Scan for the cell matching the given text and deliver its [X, Y] coordinate at center. 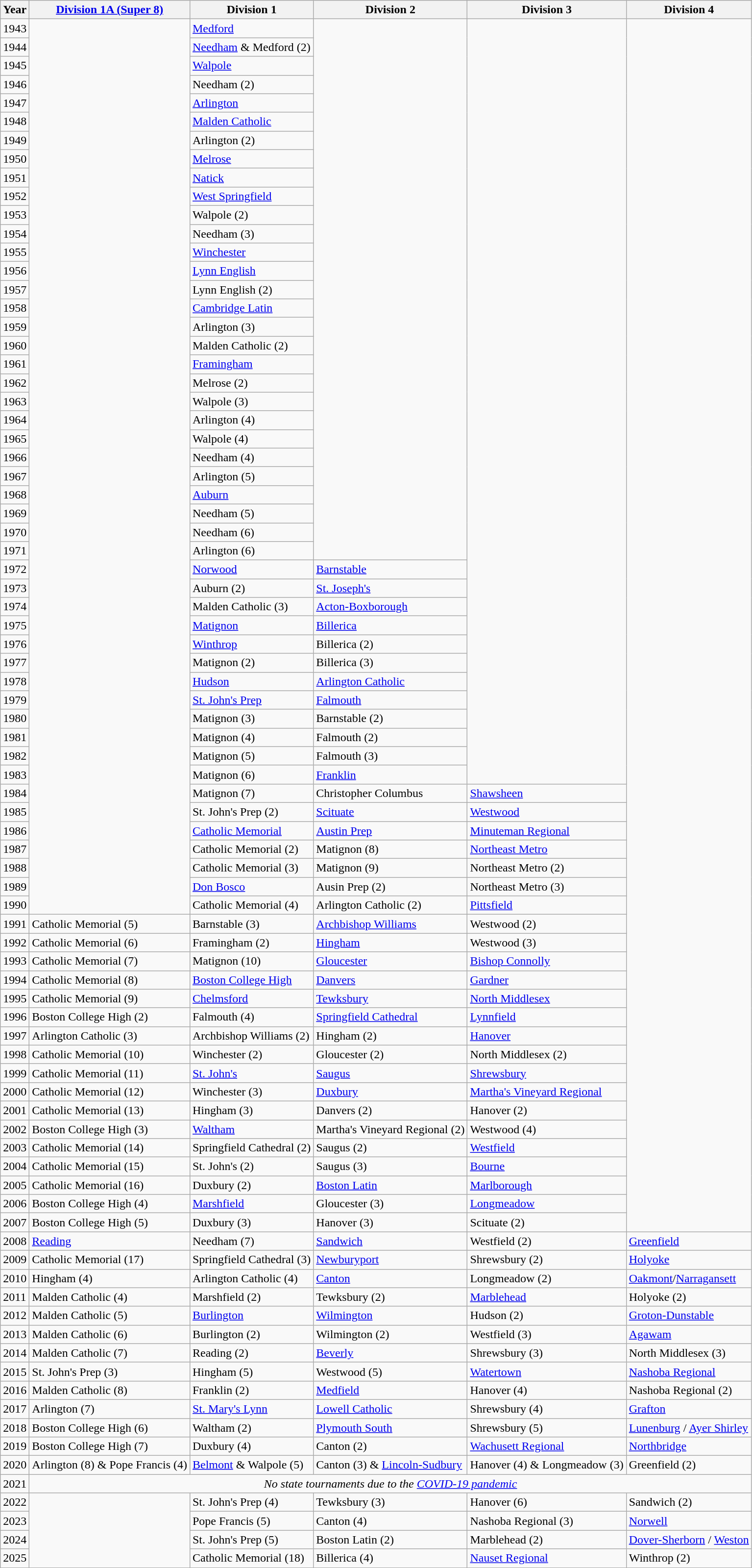
Boston Latin [390, 1185]
Westwood (4) [547, 1129]
Saugus (2) [390, 1148]
Agawam [689, 1334]
Needham (3) [251, 234]
1959 [15, 327]
2016 [15, 1390]
St. John's Prep (4) [251, 1502]
1986 [15, 831]
Norwood [251, 570]
Division 1A (Super 8) [110, 10]
Greenfield (2) [689, 1465]
Arlington (5) [251, 476]
Auburn [251, 495]
Framingham (2) [251, 943]
Watertown [547, 1371]
Marshfield [251, 1204]
2000 [15, 1092]
1983 [15, 774]
1999 [15, 1073]
Auburn (2) [251, 588]
2005 [15, 1185]
1980 [15, 719]
1962 [15, 383]
Arlington (8) & Pope Francis (4) [110, 1465]
1950 [15, 159]
Winthrop (2) [689, 1558]
Reading (2) [251, 1353]
Needham (7) [251, 1241]
Malden Catholic (3) [251, 607]
Duxbury [390, 1092]
Hingham (3) [251, 1110]
Catholic Memorial (15) [110, 1167]
Beverly [390, 1353]
1955 [15, 252]
St. John's Prep (2) [251, 812]
Northeast Metro (3) [547, 887]
Matignon [251, 625]
Lynn English (2) [251, 290]
1961 [15, 364]
Boston College High (4) [110, 1204]
Catholic Memorial (16) [110, 1185]
Sandwich (2) [689, 1502]
Springfield Cathedral (3) [251, 1260]
Hudson (2) [547, 1316]
2018 [15, 1428]
Springfield Cathedral [390, 1017]
Winchester (3) [251, 1092]
Northeast Metro [547, 849]
Martha's Vineyard Regional (2) [390, 1129]
Danvers (2) [390, 1110]
Shawsheen [547, 793]
St. John's [251, 1073]
Pittsfield [547, 905]
St. Joseph's [390, 588]
Boston College High [251, 980]
1966 [15, 457]
St. John's Prep [251, 700]
1970 [15, 532]
Franklin [390, 774]
Canton (3) & Lincoln-Sudbury [390, 1465]
Needham (5) [251, 513]
2007 [15, 1222]
1991 [15, 924]
Westfield (3) [547, 1334]
Arlington Catholic (3) [110, 1036]
Catholic Memorial (5) [110, 924]
1992 [15, 943]
Christopher Columbus [390, 793]
Falmouth [390, 700]
Duxbury (3) [251, 1222]
Groton-Dunstable [689, 1316]
Arlington (4) [251, 420]
2025 [15, 1558]
Lynn English [251, 271]
Matignon (9) [390, 868]
Martha's Vineyard Regional [547, 1092]
1949 [15, 140]
Grafton [689, 1409]
Minuteman Regional [547, 831]
1971 [15, 551]
Malden Catholic (7) [110, 1353]
Nauset Regional [547, 1558]
1945 [15, 66]
Tewksbury (3) [390, 1502]
1948 [15, 122]
Falmouth (3) [390, 756]
Hudson [251, 681]
Marshfield (2) [251, 1297]
Billerica [390, 625]
1995 [15, 998]
Walpole (2) [251, 215]
Hingham [390, 943]
2022 [15, 1502]
Shrewsbury (3) [547, 1353]
Boston College High (7) [110, 1446]
Matignon (4) [251, 737]
Matignon (10) [251, 961]
Gloucester [390, 961]
Northbridge [689, 1446]
Matignon (7) [251, 793]
Longmeadow (2) [547, 1278]
2002 [15, 1129]
1956 [15, 271]
North Middlesex (3) [689, 1353]
2009 [15, 1260]
1981 [15, 737]
No state tournaments due to the COVID-19 pandemic [391, 1484]
Medford [251, 28]
1952 [15, 196]
2020 [15, 1465]
Walpole (3) [251, 401]
1994 [15, 980]
Marlborough [547, 1185]
Needham (6) [251, 532]
Barnstable (3) [251, 924]
Shrewsbury (2) [547, 1260]
2024 [15, 1540]
2015 [15, 1371]
Framingham [251, 364]
Holyoke [689, 1260]
Waltham (2) [251, 1428]
1969 [15, 513]
Archbishop Williams [390, 924]
Springfield Cathedral (2) [251, 1148]
Hanover (2) [547, 1110]
Northeast Metro (2) [547, 868]
Needham (2) [251, 84]
1974 [15, 607]
Westfield [547, 1148]
Pope Francis (5) [251, 1521]
Winthrop [251, 644]
1953 [15, 215]
1972 [15, 570]
Holyoke (2) [689, 1297]
Boston Latin (2) [390, 1540]
Malden Catholic (6) [110, 1334]
Falmouth (4) [251, 1017]
1977 [15, 663]
1979 [15, 700]
Oakmont/Narragansett [689, 1278]
Scituate (2) [547, 1222]
Westwood (2) [547, 924]
Scituate [390, 812]
1985 [15, 812]
Catholic Memorial (9) [110, 998]
1943 [15, 28]
Duxbury (4) [251, 1446]
Nashoba Regional (2) [689, 1390]
Burlington [251, 1316]
2004 [15, 1167]
Malden Catholic (5) [110, 1316]
Arlington (7) [110, 1409]
Malden Catholic [251, 122]
Medfield [390, 1390]
Bourne [547, 1167]
St. John's Prep (5) [251, 1540]
Marblehead (2) [547, 1540]
1990 [15, 905]
North Middlesex [547, 998]
Westfield (2) [547, 1241]
Catholic Memorial (14) [110, 1148]
Wilmington [390, 1316]
Saugus [390, 1073]
1975 [15, 625]
Newburyport [390, 1260]
Catholic Memorial (7) [110, 961]
1984 [15, 793]
St. John's Prep (3) [110, 1371]
Arlington (2) [251, 140]
Division 4 [689, 10]
Belmont & Walpole (5) [251, 1465]
2011 [15, 1297]
1973 [15, 588]
1996 [15, 1017]
Matignon (2) [251, 663]
Arlington Catholic (4) [251, 1278]
1954 [15, 234]
Longmeadow [547, 1204]
Needham & Medford (2) [251, 47]
Tewksbury (2) [390, 1297]
Boston College High (3) [110, 1129]
1968 [15, 495]
2023 [15, 1521]
2012 [15, 1316]
1946 [15, 84]
Austin Prep [390, 831]
Westwood [547, 812]
Catholic Memorial [251, 831]
Hanover (3) [390, 1222]
Billerica (3) [390, 663]
Catholic Memorial (10) [110, 1054]
2003 [15, 1148]
2013 [15, 1334]
2017 [15, 1409]
Division 3 [547, 10]
Cambridge Latin [251, 308]
Lynnfield [547, 1017]
Hanover (6) [547, 1502]
Shrewsbury (5) [547, 1428]
Plymouth South [390, 1428]
Division 2 [390, 10]
Dover-Sherborn / Weston [689, 1540]
Arlington Catholic (2) [390, 905]
Nashoba Regional (3) [547, 1521]
Catholic Memorial (11) [110, 1073]
1987 [15, 849]
Waltham [251, 1129]
1997 [15, 1036]
North Middlesex (2) [547, 1054]
Gloucester (2) [390, 1054]
Canton (2) [390, 1446]
Sandwich [390, 1241]
Catholic Memorial (6) [110, 943]
1944 [15, 47]
Shrewsbury [547, 1073]
Hingham (4) [110, 1278]
2006 [15, 1204]
Shrewsbury (4) [547, 1409]
Don Bosco [251, 887]
1998 [15, 1054]
2010 [15, 1278]
Boston College High (6) [110, 1428]
Norwell [689, 1521]
Arlington (3) [251, 327]
1960 [15, 346]
Needham (4) [251, 457]
Franklin (2) [251, 1390]
Catholic Memorial (17) [110, 1260]
Division 1 [251, 10]
Hanover (4) & Longmeadow (3) [547, 1465]
Hingham (2) [390, 1036]
Winchester [251, 252]
West Springfield [251, 196]
1951 [15, 177]
Matignon (8) [390, 849]
1988 [15, 868]
Natick [251, 177]
Catholic Memorial (18) [251, 1558]
Matignon (3) [251, 719]
Tewksbury [390, 998]
2014 [15, 1353]
Duxbury (2) [251, 1185]
Billerica (4) [390, 1558]
Year [15, 10]
Marblehead [547, 1297]
1982 [15, 756]
Acton-Boxborough [390, 607]
Hanover (4) [547, 1390]
Ausin Prep (2) [390, 887]
Saugus (3) [390, 1167]
Hanover [547, 1036]
1967 [15, 476]
Winchester (2) [251, 1054]
2021 [15, 1484]
1989 [15, 887]
Archbishop Williams (2) [251, 1036]
Bishop Connolly [547, 961]
1965 [15, 439]
1993 [15, 961]
Hingham (5) [251, 1371]
Danvers [390, 980]
Lunenburg / Ayer Shirley [689, 1428]
Catholic Memorial (8) [110, 980]
Westwood (5) [390, 1371]
1963 [15, 401]
Wilmington (2) [390, 1334]
Chelmsford [251, 998]
Melrose [251, 159]
Gloucester (3) [390, 1204]
Canton (4) [390, 1521]
Nashoba Regional [689, 1371]
St. Mary's Lynn [251, 1409]
Walpole (4) [251, 439]
Malden Catholic (8) [110, 1390]
Westwood (3) [547, 943]
Melrose (2) [251, 383]
St. John's (2) [251, 1167]
1976 [15, 644]
1947 [15, 103]
2008 [15, 1241]
Reading [110, 1241]
1978 [15, 681]
Arlington Catholic [390, 681]
Barnstable (2) [390, 719]
Falmouth (2) [390, 737]
Malden Catholic (2) [251, 346]
Catholic Memorial (13) [110, 1110]
Catholic Memorial (2) [251, 849]
Walpole [251, 66]
Greenfield [689, 1241]
Barnstable [390, 570]
Lowell Catholic [390, 1409]
2001 [15, 1110]
Boston College High (5) [110, 1222]
Catholic Memorial (4) [251, 905]
Billerica (2) [390, 644]
Wachusett Regional [547, 1446]
1964 [15, 420]
Malden Catholic (4) [110, 1297]
Matignon (5) [251, 756]
Arlington (6) [251, 551]
Arlington [251, 103]
Burlington (2) [251, 1334]
Catholic Memorial (12) [110, 1092]
1958 [15, 308]
2019 [15, 1446]
Matignon (6) [251, 774]
Catholic Memorial (3) [251, 868]
Boston College High (2) [110, 1017]
Canton [390, 1278]
Gardner [547, 980]
1957 [15, 290]
